Find where the given text appears and provide that cell's center as (X, Y) coordinate. 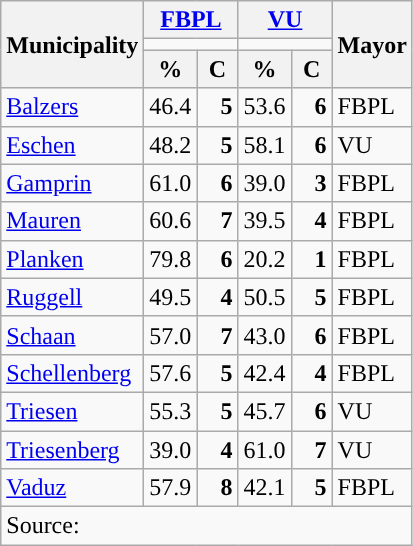
Schaan (72, 335)
Mayor (372, 44)
Schellenberg (72, 373)
Ruggell (72, 297)
Municipality (72, 44)
Planken (72, 259)
57.9 (170, 488)
50.5 (264, 297)
3 (312, 183)
1 (312, 259)
45.7 (264, 411)
43.0 (264, 335)
Gamprin (72, 183)
79.8 (170, 259)
46.4 (170, 107)
Mauren (72, 221)
57.0 (170, 335)
57.6 (170, 373)
55.3 (170, 411)
48.2 (170, 145)
Vaduz (72, 488)
8 (218, 488)
Triesenberg (72, 449)
53.6 (264, 107)
49.5 (170, 297)
Eschen (72, 145)
39.5 (264, 221)
Triesen (72, 411)
20.2 (264, 259)
Source: (207, 526)
Balzers (72, 107)
42.4 (264, 373)
42.1 (264, 488)
58.1 (264, 145)
60.6 (170, 221)
